Detect which cell encompasses the target text, then output its [X, Y] center coordinate. 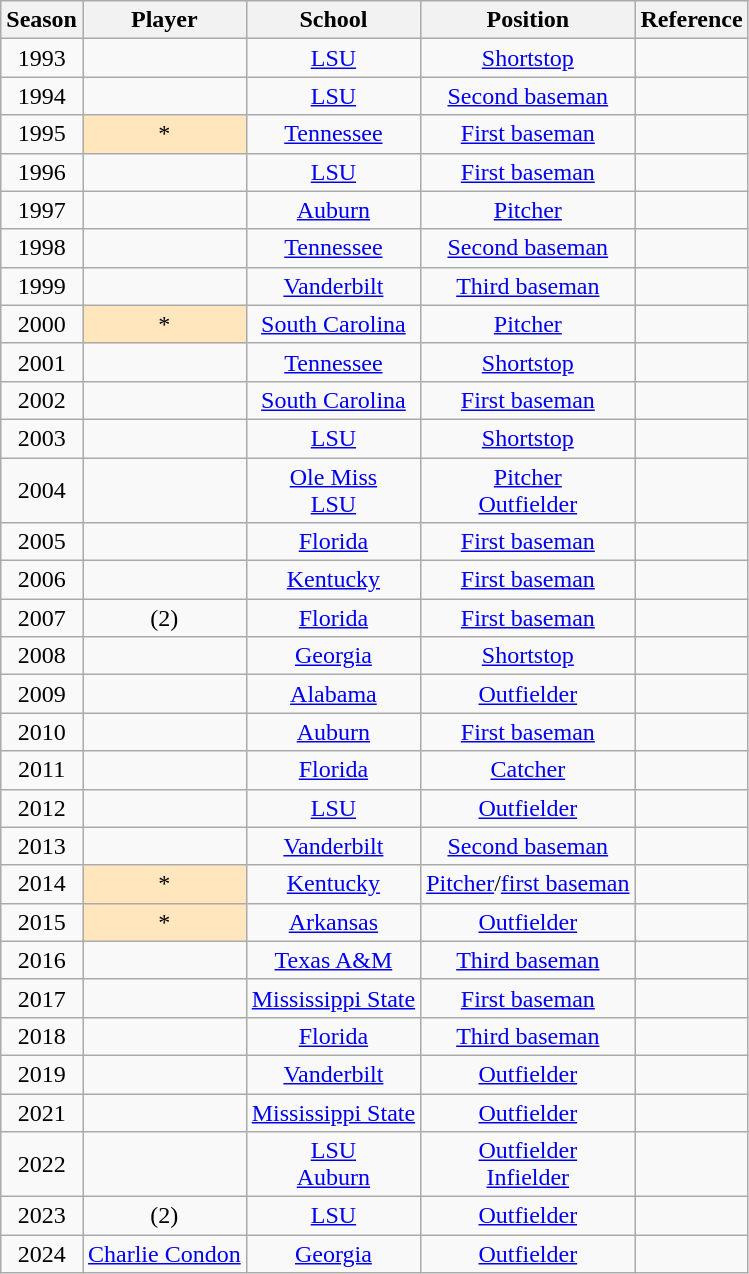
Outfielder Infielder [528, 1164]
1998 [42, 248]
2010 [42, 732]
2002 [42, 400]
2004 [42, 490]
2019 [42, 1074]
1997 [42, 210]
Arkansas [333, 922]
2015 [42, 922]
2000 [42, 324]
2017 [42, 998]
2009 [42, 694]
School [333, 20]
1994 [42, 96]
Charlie Condon [164, 1254]
2011 [42, 770]
Catcher [528, 770]
Alabama [333, 694]
1999 [42, 286]
Texas A&M [333, 960]
2012 [42, 808]
2008 [42, 656]
2014 [42, 884]
2016 [42, 960]
2001 [42, 362]
Player [164, 20]
2013 [42, 846]
2023 [42, 1216]
LSU Auburn [333, 1164]
2007 [42, 618]
2003 [42, 438]
2018 [42, 1036]
2006 [42, 580]
2021 [42, 1113]
Pitcher Outfielder [528, 490]
Season [42, 20]
1995 [42, 134]
2022 [42, 1164]
2005 [42, 542]
1993 [42, 58]
Ole Miss LSU [333, 490]
Pitcher/first baseman [528, 884]
1996 [42, 172]
2024 [42, 1254]
Reference [692, 20]
Position [528, 20]
